Pinpoint the cell where the given text exists, returning its [x, y] midpoint coordinate. 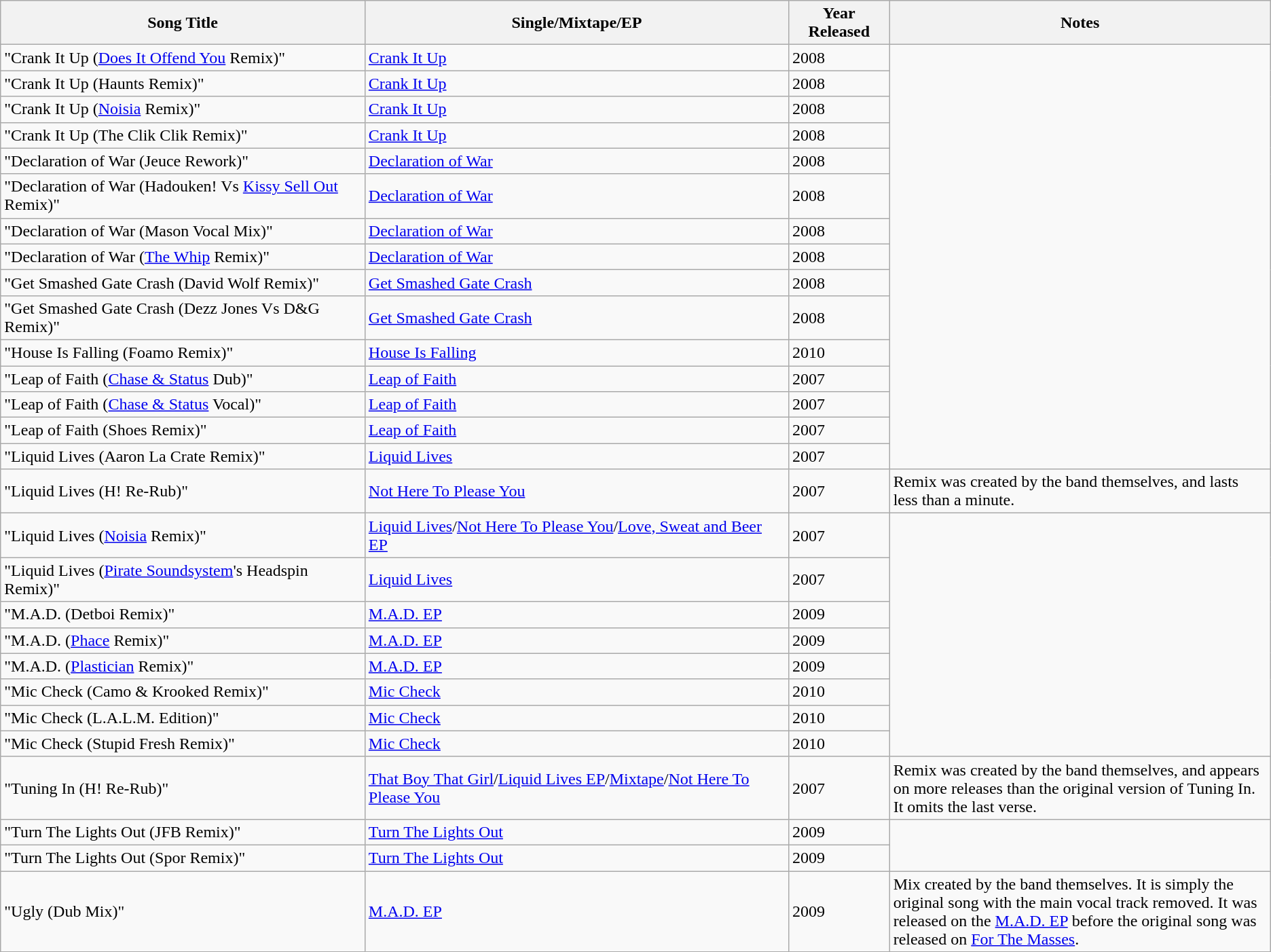
"Declaration of War (Hadouken! Vs Kissy Sell Out Remix)" [183, 196]
"Liquid Lives (Aaron La Crate Remix)" [183, 456]
"Crank It Up (Noisia Remix)" [183, 109]
"Declaration of War (Mason Vocal Mix)" [183, 231]
Liquid Lives/Not Here To Please You/Love, Sweat and Beer EP [576, 535]
"Get Smashed Gate Crash (Dezz Jones Vs D&G Remix)" [183, 318]
"M.A.D. (Phace Remix)" [183, 640]
"Turn The Lights Out (Spor Remix)" [183, 858]
"Leap of Faith (Chase & Status Vocal)" [183, 405]
"Leap of Faith (Chase & Status Dub)" [183, 378]
Single/Mixtape/EP [576, 23]
"Crank It Up (Haunts Remix)" [183, 84]
"Crank It Up (The Clik Clik Remix)" [183, 135]
"Crank It Up (Does It Offend You Remix)" [183, 58]
Song Title [183, 23]
"Declaration of War (The Whip Remix)" [183, 257]
"Leap of Faith (Shoes Remix)" [183, 431]
That Boy That Girl/Liquid Lives EP/Mixtape/Not Here To Please You [576, 788]
Not Here To Please You [576, 492]
"M.A.D. (Plastician Remix)" [183, 666]
"Get Smashed Gate Crash (David Wolf Remix)" [183, 282]
Year Released [839, 23]
"Liquid Lives (Noisia Remix)" [183, 535]
"Mic Check (Stupid Fresh Remix)" [183, 744]
"Liquid Lives (Pirate Soundsystem's Headspin Remix)" [183, 580]
House Is Falling [576, 352]
"Tuning In (H! Re-Rub)" [183, 788]
Remix was created by the band themselves, and lasts less than a minute. [1080, 492]
"Mic Check (L.A.L.M. Edition)" [183, 718]
"Ugly (Dub Mix)" [183, 911]
"M.A.D. (Detboi Remix)" [183, 615]
"Mic Check (Camo & Krooked Remix)" [183, 692]
"House Is Falling (Foamo Remix)" [183, 352]
Notes [1080, 23]
"Declaration of War (Jeuce Rework)" [183, 161]
"Turn The Lights Out (JFB Remix)" [183, 832]
"Liquid Lives (H! Re-Rub)" [183, 492]
Remix was created by the band themselves, and appears on more releases than the original version of Tuning In. It omits the last verse. [1080, 788]
